Scan for the cell matching the given text and deliver its (X, Y) coordinate at center. 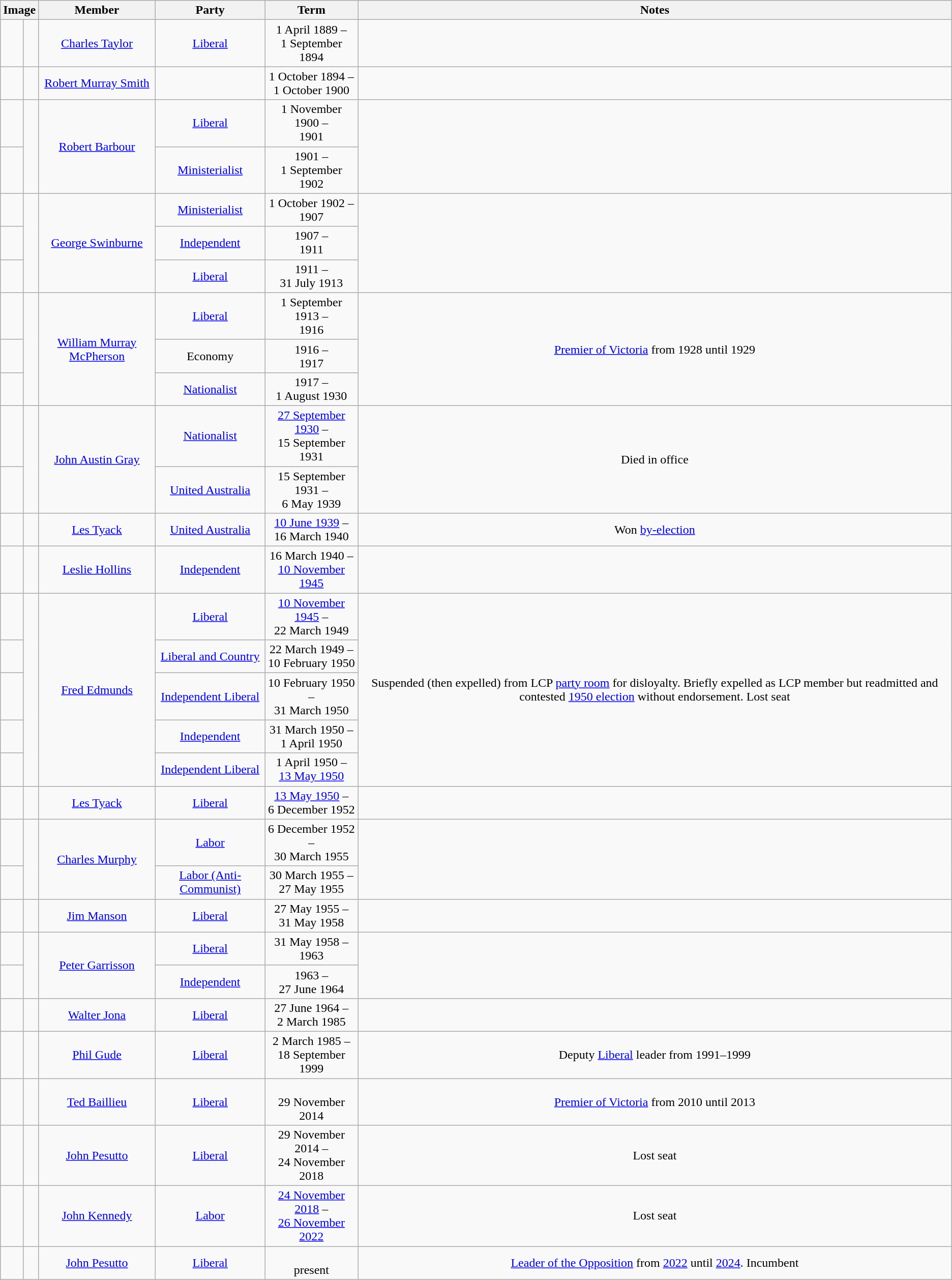
27 June 1964 – 2 March 1985 (311, 1014)
10 November 1945 – 22 March 1949 (311, 617)
Ted Baillieu (97, 1102)
1963 – 27 June 1964 (311, 982)
1 April 1950 – 13 May 1950 (311, 769)
Image (19, 10)
1 September 1913 – 1916 (311, 316)
31 March 1950 – 1 April 1950 (311, 737)
Member (97, 10)
Leader of the Opposition from 2022 until 2024. Incumbent (655, 1263)
present (311, 1263)
1 October 1894 – 1 October 1900 (311, 83)
27 May 1955 – 31 May 1958 (311, 916)
1 April 1889 – 1 September 1894 (311, 43)
27 September 1930 – 15 September 1931 (311, 435)
Premier of Victoria from 2010 until 2013 (655, 1102)
29 November 2014 (311, 1102)
1916 – 1917 (311, 356)
30 March 1955 – 27 May 1955 (311, 882)
Premier of Victoria from 1928 until 1929 (655, 349)
31 May 1958 – 1963 (311, 948)
Fred Edmunds (97, 690)
Economy (210, 356)
William Murray McPherson (97, 349)
Jim Manson (97, 916)
Charles Taylor (97, 43)
Robert Barbour (97, 147)
John Austin Gray (97, 459)
Term (311, 10)
1 November 1900 – 1901 (311, 123)
10 June 1939 – 16 March 1940 (311, 530)
Walter Jona (97, 1014)
Robert Murray Smith (97, 83)
6 December 1952 – 30 March 1955 (311, 842)
13 May 1950 – 6 December 1952 (311, 803)
1901 – 1 September 1902 (311, 170)
Liberal and Country (210, 656)
George Swinburne (97, 243)
1907 – 1911 (311, 243)
24 November 2018 – 26 November 2022 (311, 1216)
Peter Garrisson (97, 965)
29 November 2014 – 24 November 2018 (311, 1156)
1917 – 1 August 1930 (311, 389)
Charles Murphy (97, 859)
22 March 1949 – 10 February 1950 (311, 656)
1911 – 31 July 1913 (311, 276)
Died in office (655, 459)
Deputy Liberal leader from 1991–1999 (655, 1055)
Party (210, 10)
10 February 1950 – 31 March 1950 (311, 696)
1 October 1902 – 1907 (311, 210)
Won by-election (655, 530)
Leslie Hollins (97, 570)
2 March 1985 – 18 September 1999 (311, 1055)
Phil Gude (97, 1055)
Labor (Anti-Communist) (210, 882)
John Kennedy (97, 1216)
15 September 1931 – 6 May 1939 (311, 489)
Notes (655, 10)
16 March 1940 – 10 November 1945 (311, 570)
